Return the (x, y) coordinate for the center point of the cell that contains the specified text.  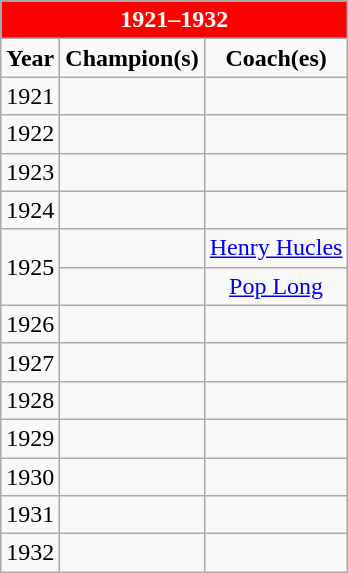
1922 (30, 134)
1925 (30, 267)
Henry Hucles (276, 248)
Pop Long (276, 286)
1923 (30, 172)
1924 (30, 210)
1926 (30, 324)
1929 (30, 438)
1927 (30, 362)
1921–1932 (174, 20)
1932 (30, 553)
1930 (30, 477)
1921 (30, 96)
Champion(s) (132, 58)
Year (30, 58)
1931 (30, 515)
Coach(es) (276, 58)
1928 (30, 400)
